Locate the cell with the specified text and output its [X, Y] center coordinate. 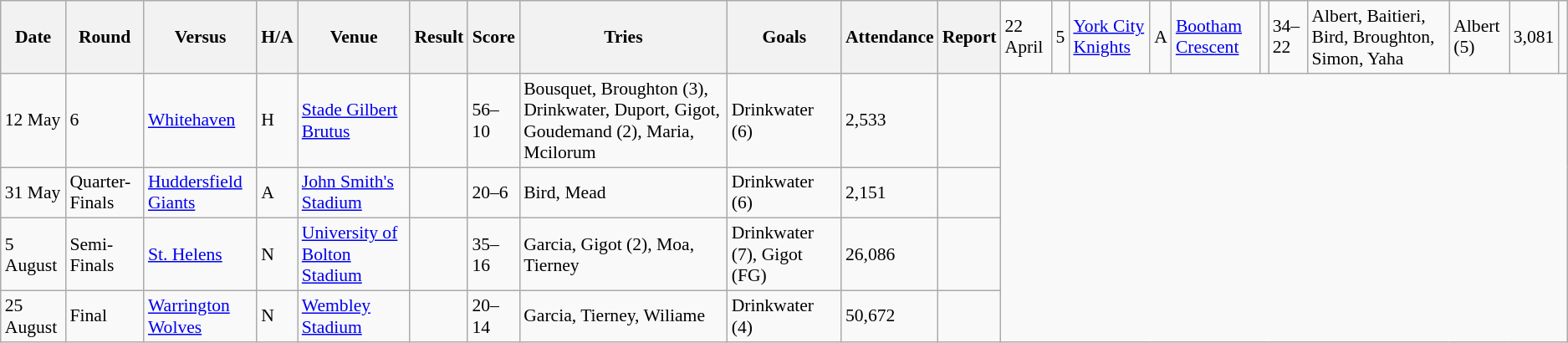
Result [438, 37]
Bousquet, Broughton (3), Drinkwater, Duport, Gigot, Goudemand (2), Maria, Mcilorum [623, 120]
John Smith's Stadium [355, 192]
Score [493, 37]
St. Helens [201, 254]
Garcia, Gigot (2), Moa, Tierney [623, 254]
H/A [278, 37]
Huddersfield Giants [201, 192]
56–10 [493, 120]
12 May [33, 120]
Drinkwater (7), Gigot (FG) [784, 254]
Stade Gilbert Brutus [355, 120]
Goals [784, 37]
York City Knights [1109, 37]
5 August [33, 254]
Versus [201, 37]
Bird, Mead [623, 192]
H [278, 120]
Warrington Wolves [201, 316]
Tries [623, 37]
6 [104, 120]
Albert, Baitieri, Bird, Broughton, Simon, Yaha [1378, 37]
Whitehaven [201, 120]
Report [970, 37]
University of Bolton Stadium [355, 254]
26,086 [890, 254]
Semi-Finals [104, 254]
50,672 [890, 316]
Attendance [890, 37]
Wembley Stadium [355, 316]
Bootham Crescent [1216, 37]
Quarter-Finals [104, 192]
Garcia, Tierney, Wiliame [623, 316]
Final [104, 316]
2,151 [890, 192]
Date [33, 37]
25 August [33, 316]
35–16 [493, 254]
2,533 [890, 120]
Albert (5) [1479, 37]
Drinkwater (4) [784, 316]
Venue [355, 37]
3,081 [1534, 37]
20–6 [493, 192]
20–14 [493, 316]
22 April [1027, 37]
31 May [33, 192]
Round [104, 37]
34–22 [1288, 37]
5 [1060, 37]
